Find where the given text appears and provide that cell's center as [x, y] coordinate. 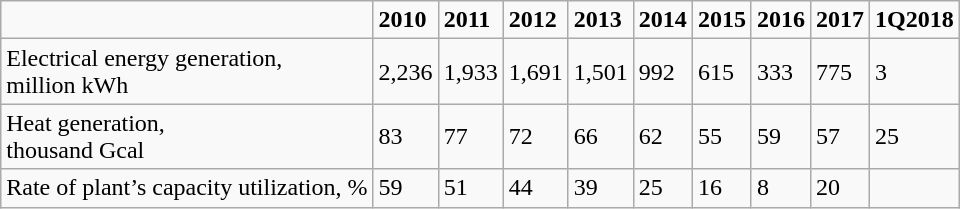
62 [662, 136]
2,236 [406, 72]
1,501 [600, 72]
2011 [470, 20]
8 [780, 188]
20 [840, 188]
44 [536, 188]
333 [780, 72]
992 [662, 72]
775 [840, 72]
1,691 [536, 72]
77 [470, 136]
2014 [662, 20]
2012 [536, 20]
16 [722, 188]
2017 [840, 20]
Electrical energy generation,million kWh [187, 72]
615 [722, 72]
57 [840, 136]
51 [470, 188]
83 [406, 136]
3 [915, 72]
2013 [600, 20]
Heat generation,thousand Gcal [187, 136]
2015 [722, 20]
2016 [780, 20]
1Q2018 [915, 20]
66 [600, 136]
2010 [406, 20]
72 [536, 136]
55 [722, 136]
1,933 [470, 72]
39 [600, 188]
Rate of plant’s capacity utilization, % [187, 188]
